Locate the cell with the specified text and output its (X, Y) center coordinate. 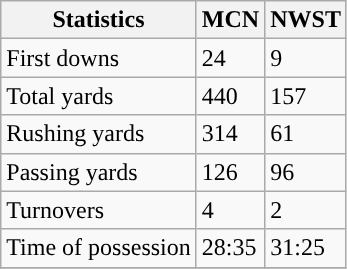
157 (306, 96)
First downs (99, 58)
NWST (306, 20)
2 (306, 210)
126 (230, 172)
Statistics (99, 20)
24 (230, 58)
28:35 (230, 248)
Time of possession (99, 248)
Turnovers (99, 210)
31:25 (306, 248)
96 (306, 172)
MCN (230, 20)
Total yards (99, 96)
314 (230, 134)
Passing yards (99, 172)
Rushing yards (99, 134)
61 (306, 134)
440 (230, 96)
9 (306, 58)
4 (230, 210)
